For the text-containing cell, return its midpoint in (x, y) coordinate format. 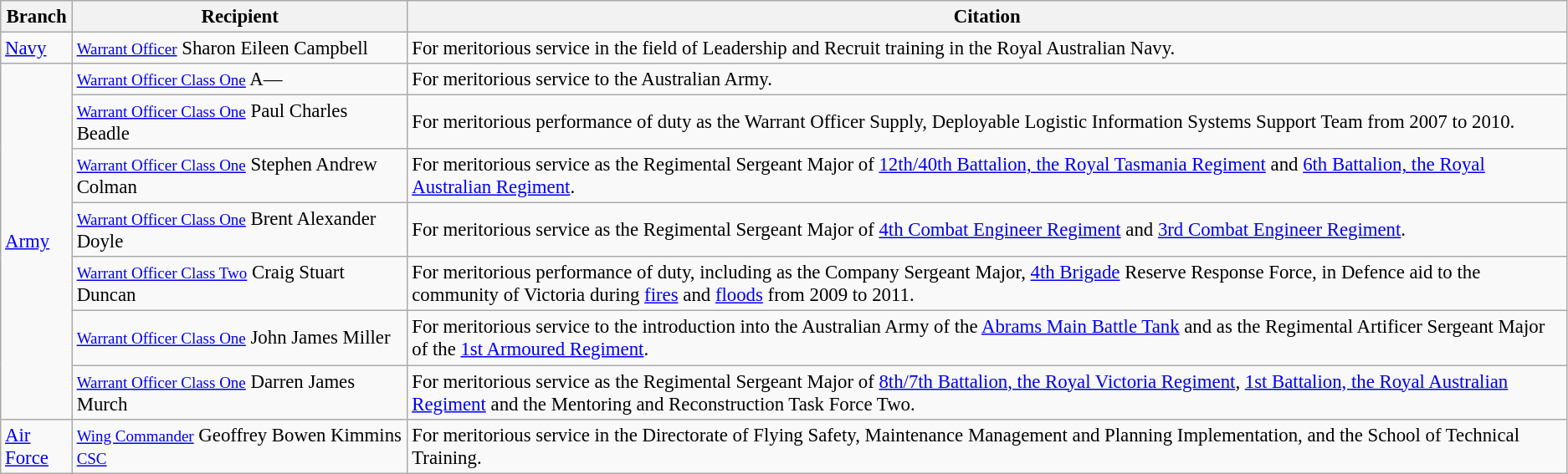
Wing Commander Geoffrey Bowen Kimmins CSC (239, 446)
Warrant Officer Class One Darren James Murch (239, 393)
Air Force (37, 446)
Navy (37, 48)
Army (37, 241)
Warrant Officer Class One A— (239, 79)
Warrant Officer Class One Brent Alexander Doyle (239, 231)
Warrant Officer Class Two Craig Stuart Duncan (239, 284)
For meritorious service in the field of Leadership and Recruit training in the Royal Australian Navy. (987, 48)
Warrant Officer Class One Stephen Andrew Colman (239, 176)
Warrant Officer Class One Paul Charles Beadle (239, 122)
For meritorious service to the Australian Army. (987, 79)
Citation (987, 17)
Warrant Officer Sharon Eileen Campbell (239, 48)
Recipient (239, 17)
For meritorious performance of duty as the Warrant Officer Supply, Deployable Logistic Information Systems Support Team from 2007 to 2010. (987, 122)
For meritorious service as the Regimental Sergeant Major of 4th Combat Engineer Regiment and 3rd Combat Engineer Regiment. (987, 231)
Warrant Officer Class One John James Miller (239, 338)
Branch (37, 17)
